Search for the cell housing the specified text and yield its [X, Y] center coordinate. 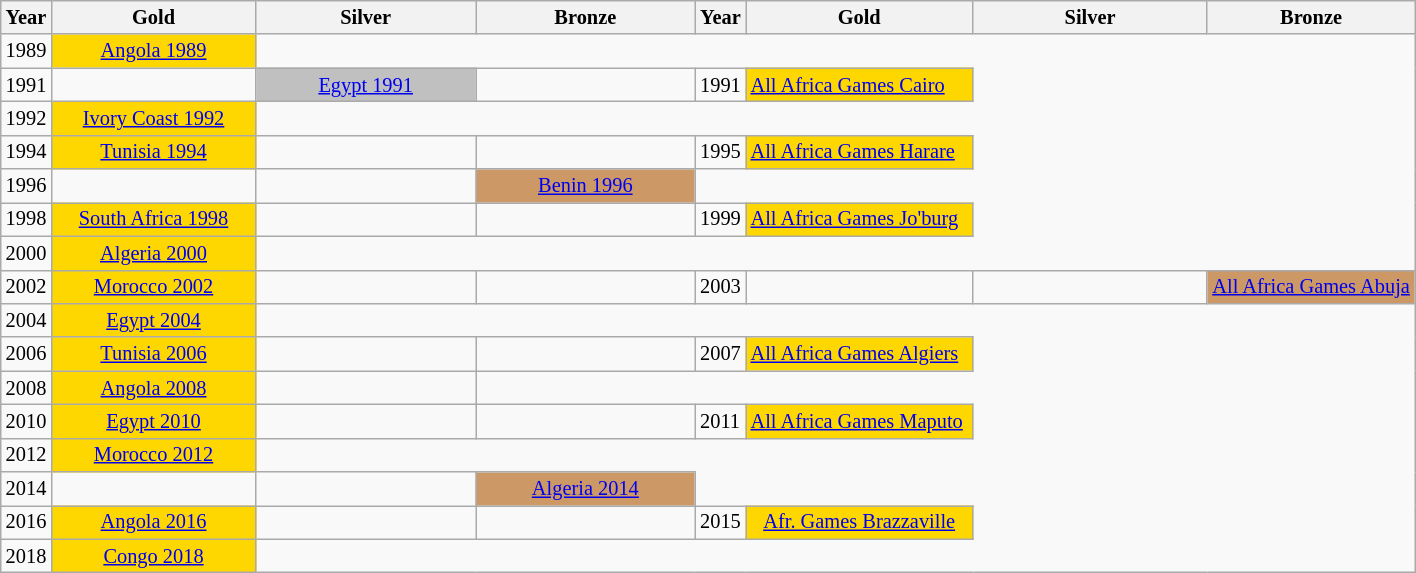
Angola 1989 [154, 51]
Angola 2008 [154, 388]
1999 [720, 219]
2007 [720, 354]
2004 [26, 320]
Afr. Games Brazzaville [860, 522]
Morocco 2002 [154, 287]
2011 [720, 421]
All Africa Games Algiers [860, 354]
Congo 2018 [154, 556]
2012 [26, 455]
Algeria 2000 [154, 253]
Morocco 2012 [154, 455]
Ivory Coast 1992 [154, 118]
2008 [26, 388]
2000 [26, 253]
Angola 2016 [154, 522]
All Africa Games Maputo [860, 421]
2006 [26, 354]
2016 [26, 522]
2018 [26, 556]
1992 [26, 118]
1994 [26, 152]
1995 [720, 152]
All Africa Games Cairo [860, 85]
1998 [26, 219]
1989 [26, 51]
All Africa Games Jo'burg [860, 219]
All Africa Games Abuja [1310, 287]
2014 [26, 489]
2015 [720, 522]
Egypt 2010 [154, 421]
Tunisia 2006 [154, 354]
All Africa Games Harare [860, 152]
2010 [26, 421]
Benin 1996 [586, 186]
Algeria 2014 [586, 489]
Egypt 2004 [154, 320]
1996 [26, 186]
South Africa 1998 [154, 219]
Egypt 1991 [366, 85]
2002 [26, 287]
Tunisia 1994 [154, 152]
2003 [720, 287]
